Locate the cell with the specified text and output its (X, Y) center coordinate. 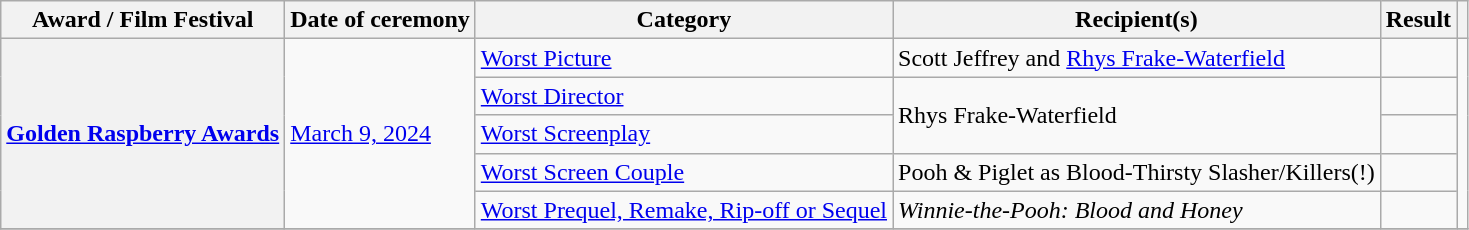
Worst Director (684, 96)
Award / Film Festival (143, 20)
Scott Jeffrey and Rhys Frake-Waterfield (1137, 58)
Worst Prequel, Remake, Rip-off or Sequel (684, 210)
Rhys Frake-Waterfield (1137, 115)
Worst Screen Couple (684, 172)
Winnie-the-Pooh: Blood and Honey (1137, 210)
Recipient(s) (1137, 20)
Category (684, 20)
Date of ceremony (380, 20)
Pooh & Piglet as Blood-Thirsty Slasher/Killers(!) (1137, 172)
Worst Picture (684, 58)
March 9, 2024 (380, 134)
Golden Raspberry Awards (143, 134)
Result (1418, 20)
Worst Screenplay (684, 134)
